Find where the given text appears and provide that cell's center as [x, y] coordinate. 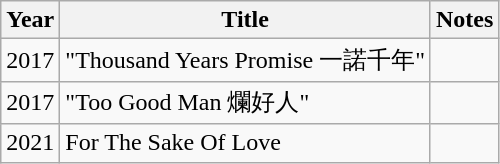
For The Sake Of Love [246, 143]
Year [30, 20]
"Thousand Years Promise 一諾千年" [246, 60]
Notes [464, 20]
2021 [30, 143]
Title [246, 20]
"Too Good Man 爛好人" [246, 102]
